Return the (x, y) coordinate for the center point of the cell that contains the specified text.  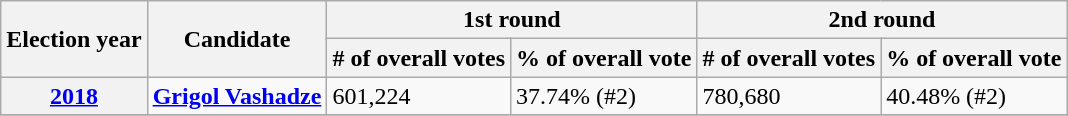
780,680 (789, 96)
Grigol Vashadze (237, 96)
Candidate (237, 39)
40.48% (#2) (974, 96)
37.74% (#2) (604, 96)
2nd round (882, 20)
601,224 (419, 96)
Election year (74, 39)
1st round (512, 20)
2018 (74, 96)
